Pinpoint the cell where the given text exists, returning its (x, y) midpoint coordinate. 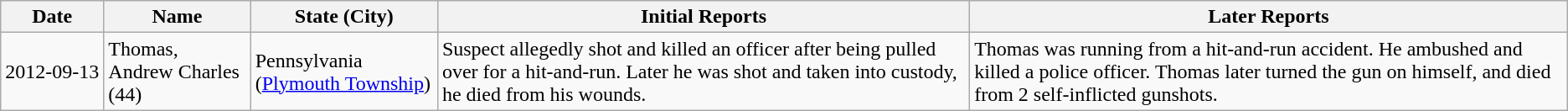
Pennsylvania (Plymouth Township) (343, 71)
Date (52, 17)
State (City) (343, 17)
Thomas, Andrew Charles (44) (178, 71)
2012‑09‑13 (52, 71)
Initial Reports (704, 17)
Later Reports (1269, 17)
Name (178, 17)
